Output the [X, Y] coordinate of the center of the cell containing the given text.  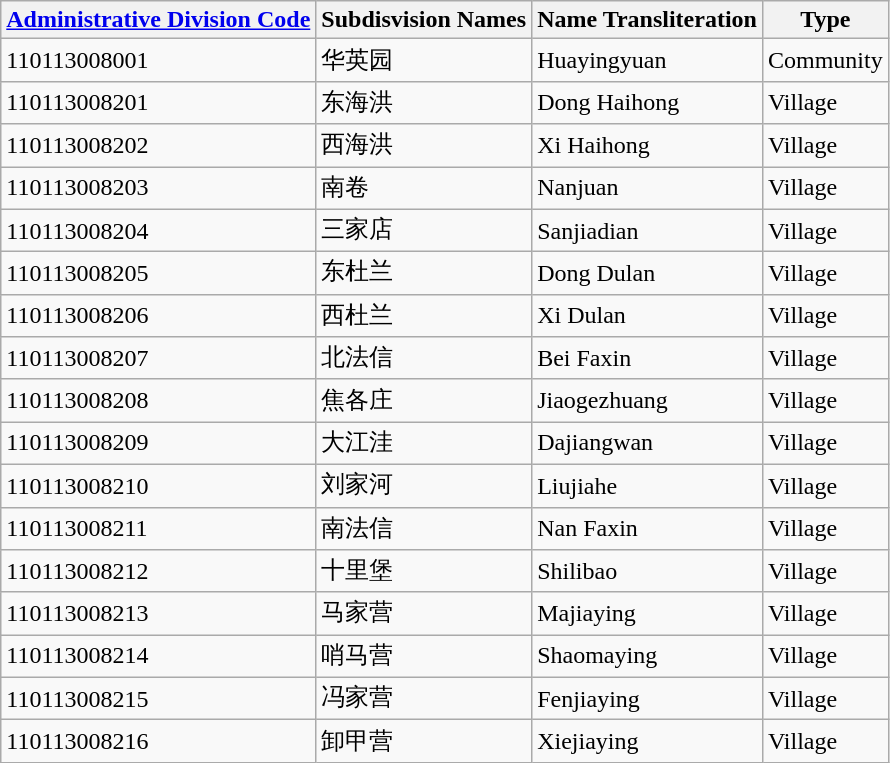
Bei Faxin [648, 358]
卸甲营 [424, 742]
东杜兰 [424, 274]
Huayingyuan [648, 60]
Xi Haihong [648, 146]
南卷 [424, 188]
Majiaying [648, 614]
Liujiahe [648, 486]
东海洪 [424, 102]
南法信 [424, 528]
110113008201 [158, 102]
110113008213 [158, 614]
110113008207 [158, 358]
Dong Dulan [648, 274]
110113008209 [158, 444]
Xiejiaying [648, 742]
110113008206 [158, 316]
三家店 [424, 230]
110113008214 [158, 656]
Jiaogezhuang [648, 400]
Nanjuan [648, 188]
马家营 [424, 614]
110113008205 [158, 274]
华英园 [424, 60]
110113008204 [158, 230]
Community [825, 60]
冯家营 [424, 698]
110113008215 [158, 698]
110113008202 [158, 146]
Administrative Division Code [158, 20]
Nan Faxin [648, 528]
西海洪 [424, 146]
110113008203 [158, 188]
哨马营 [424, 656]
110113008211 [158, 528]
北法信 [424, 358]
Fenjiaying [648, 698]
十里堡 [424, 572]
Xi Dulan [648, 316]
Dajiangwan [648, 444]
110113008210 [158, 486]
110113008212 [158, 572]
Type [825, 20]
Shilibao [648, 572]
刘家河 [424, 486]
焦各庄 [424, 400]
Dong Haihong [648, 102]
Subdisvision Names [424, 20]
Shaomaying [648, 656]
110113008208 [158, 400]
110113008216 [158, 742]
Sanjiadian [648, 230]
大江洼 [424, 444]
Name Transliteration [648, 20]
西杜兰 [424, 316]
110113008001 [158, 60]
